Extract the (X, Y) coordinate from the center of the cell holding the provided text.  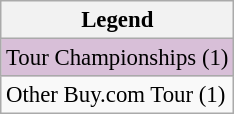
Other Buy.com Tour (1) (118, 95)
Tour Championships (1) (118, 58)
Legend (118, 20)
